Provide the [X, Y] coordinate of the cell's center where the given text is located.  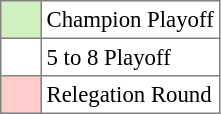
5 to 8 Playoff [130, 57]
Champion Playoff [130, 20]
Relegation Round [130, 95]
